From the cell containing the given text, extract its center point as [X, Y] coordinate. 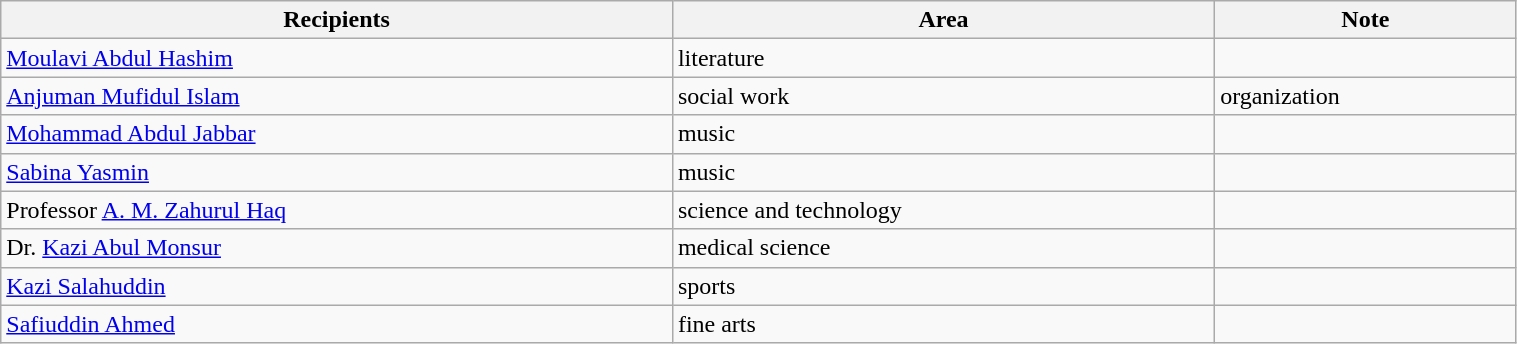
Safiuddin Ahmed [337, 324]
Anjuman Mufidul Islam [337, 96]
Area [943, 20]
social work [943, 96]
sports [943, 286]
Dr. Kazi Abul Monsur [337, 248]
organization [1366, 96]
fine arts [943, 324]
science and technology [943, 210]
literature [943, 58]
Recipients [337, 20]
Sabina Yasmin [337, 172]
Professor A. M. Zahurul Haq [337, 210]
Mohammad Abdul Jabbar [337, 134]
Moulavi Abdul Hashim [337, 58]
Kazi Salahuddin [337, 286]
medical science [943, 248]
Note [1366, 20]
